Detect which cell encompasses the target text, then output its (x, y) center coordinate. 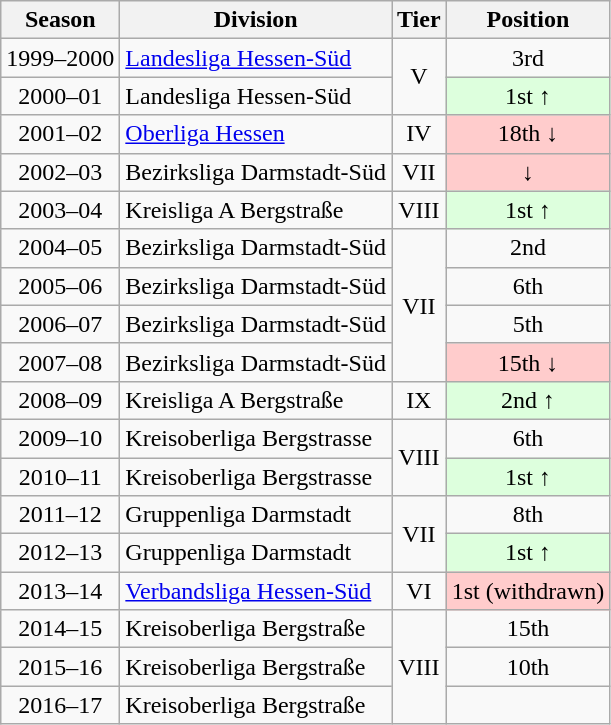
2014–15 (60, 629)
10th (528, 667)
↓ (528, 172)
2004–05 (60, 248)
2000–01 (60, 96)
15th ↓ (528, 362)
3rd (528, 58)
2016–17 (60, 705)
2nd (528, 248)
2003–04 (60, 210)
8th (528, 515)
2nd ↑ (528, 400)
1999–2000 (60, 58)
2013–14 (60, 591)
2008–09 (60, 400)
IV (420, 134)
2007–08 (60, 362)
2001–02 (60, 134)
2011–12 (60, 515)
Tier (420, 20)
Verbandsliga Hessen-Süd (256, 591)
1st (withdrawn) (528, 591)
Oberliga Hessen (256, 134)
IX (420, 400)
5th (528, 324)
Division (256, 20)
2005–06 (60, 286)
2012–13 (60, 553)
VI (420, 591)
Season (60, 20)
15th (528, 629)
2010–11 (60, 477)
V (420, 77)
18th ↓ (528, 134)
Position (528, 20)
2002–03 (60, 172)
2015–16 (60, 667)
2006–07 (60, 324)
2009–10 (60, 438)
